Return the [x, y] coordinate for the center point of the cell that contains the specified text.  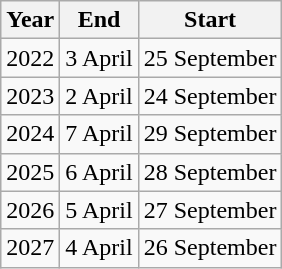
5 April [99, 210]
2026 [30, 210]
28 September [210, 172]
2022 [30, 58]
2024 [30, 134]
27 September [210, 210]
Year [30, 20]
3 April [99, 58]
24 September [210, 96]
2025 [30, 172]
7 April [99, 134]
4 April [99, 248]
2023 [30, 96]
Start [210, 20]
6 April [99, 172]
End [99, 20]
2027 [30, 248]
2 April [99, 96]
29 September [210, 134]
25 September [210, 58]
26 September [210, 248]
